Determine the (x, y) coordinate at the center of the cell enclosing the given text.  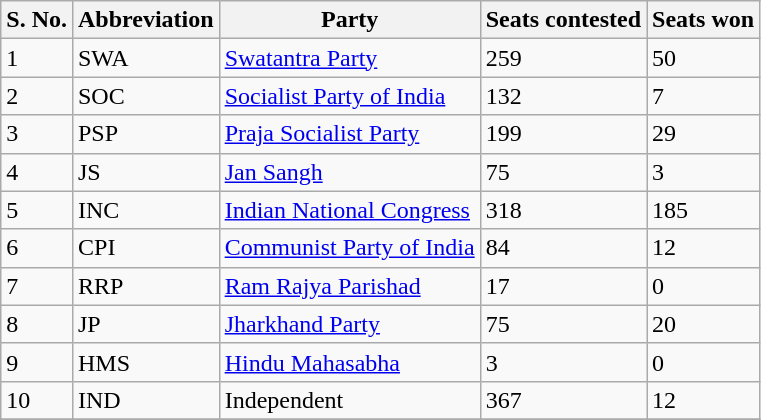
50 (704, 58)
Party (350, 20)
Communist Party of India (350, 248)
Jharkhand Party (350, 324)
Swatantra Party (350, 58)
PSP (146, 134)
4 (37, 172)
20 (704, 324)
29 (704, 134)
318 (563, 210)
JP (146, 324)
CPI (146, 248)
SWA (146, 58)
Abbreviation (146, 20)
S. No. (37, 20)
RRP (146, 286)
Indian National Congress (350, 210)
INC (146, 210)
10 (37, 400)
JS (146, 172)
1 (37, 58)
Seats contested (563, 20)
Socialist Party of India (350, 96)
367 (563, 400)
Ram Rajya Parishad (350, 286)
2 (37, 96)
185 (704, 210)
Praja Socialist Party (350, 134)
6 (37, 248)
Jan Sangh (350, 172)
17 (563, 286)
259 (563, 58)
132 (563, 96)
5 (37, 210)
Seats won (704, 20)
8 (37, 324)
199 (563, 134)
SOC (146, 96)
9 (37, 362)
Independent (350, 400)
84 (563, 248)
IND (146, 400)
HMS (146, 362)
Hindu Mahasabha (350, 362)
